Return (X, Y) of the center of cell containing provided text 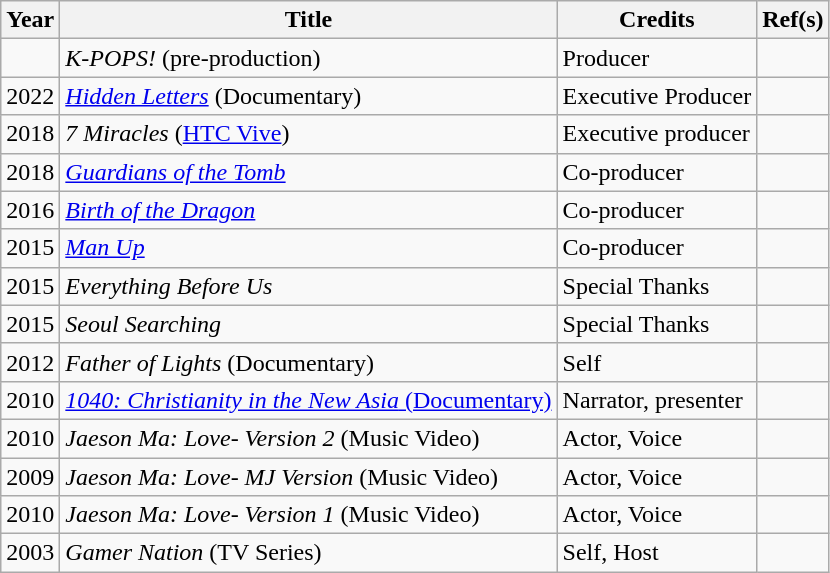
2012 (30, 362)
2016 (30, 210)
Ref(s) (793, 20)
Title (308, 20)
Jaeson Ma: Love- MJ Version (Music Video) (308, 477)
1040: Christianity in the New Asia (Documentary) (308, 400)
Self (657, 362)
7 Miracles (HTC Vive) (308, 134)
Everything Before Us (308, 286)
2003 (30, 553)
Jaeson Ma: Love- Version 1 (Music Video) (308, 515)
K-POPS! (pre-production) (308, 58)
Executive producer (657, 134)
Birth of the Dragon (308, 210)
Self, Host (657, 553)
Narrator, presenter (657, 400)
Year (30, 20)
Jaeson Ma: Love- Version 2 (Music Video) (308, 438)
Seoul Searching (308, 324)
Credits (657, 20)
Executive Producer (657, 96)
Guardians of the Tomb (308, 172)
Producer (657, 58)
Gamer Nation (TV Series) (308, 553)
Father of Lights (Documentary) (308, 362)
2009 (30, 477)
2022 (30, 96)
Hidden Letters (Documentary) (308, 96)
Man Up (308, 248)
